Determine the [x, y] coordinate at the center of the cell enclosing the given text.  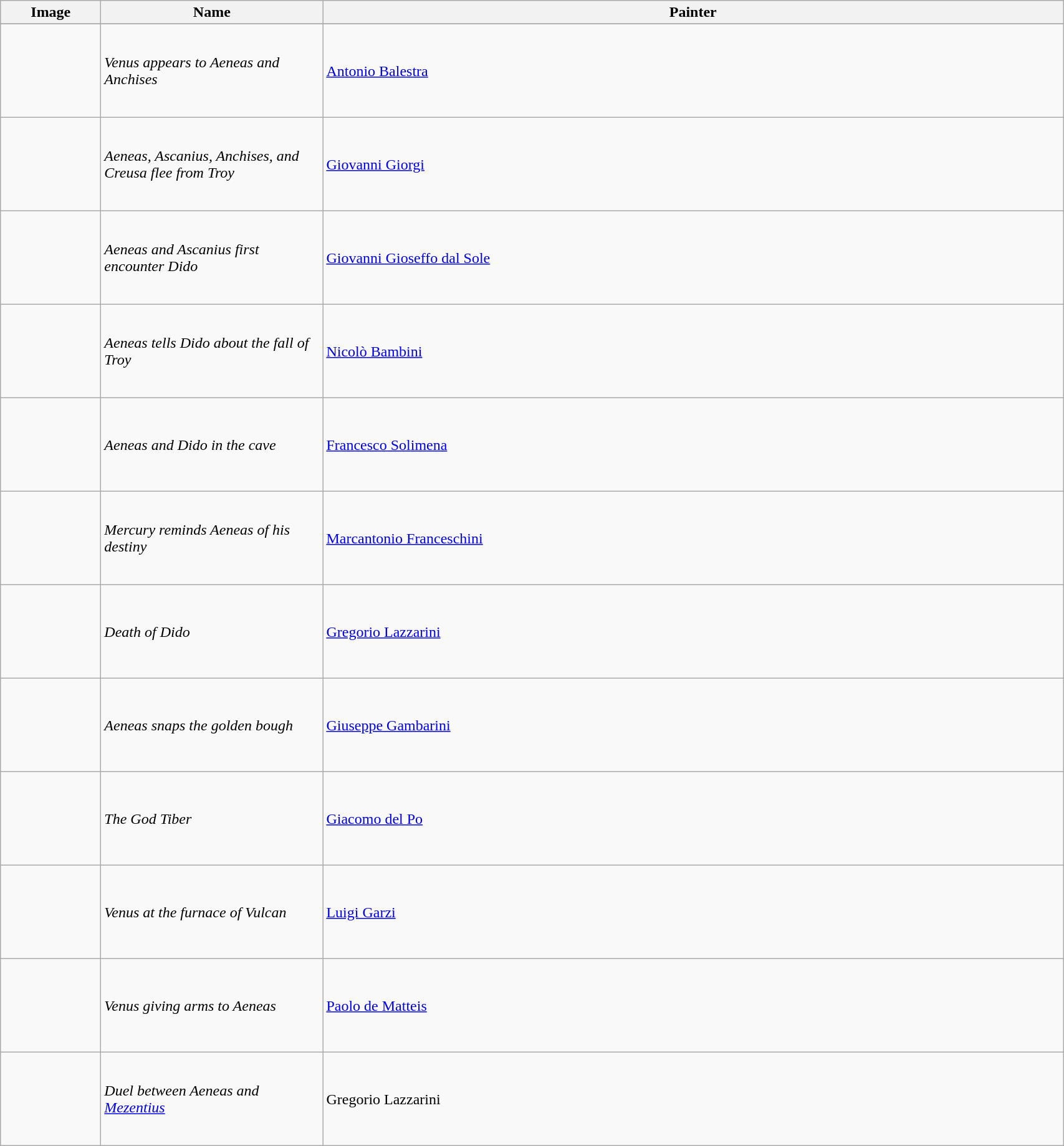
Aeneas snaps the golden bough [212, 725]
Aeneas and Dido in the cave [212, 445]
Giovanni Gioseffo dal Sole [693, 258]
Giacomo del Po [693, 819]
Aeneas tells Dido about the fall of Troy [212, 351]
Aeneas, Ascanius, Anchises, and Creusa flee from Troy [212, 165]
Painter [693, 12]
Name [212, 12]
Venus giving arms to Aeneas [212, 1006]
Nicolò Bambini [693, 351]
Antonio Balestra [693, 71]
Aeneas and Ascanius first encounter Dido [212, 258]
Mercury reminds Aeneas of his destiny [212, 538]
Giuseppe Gambarini [693, 725]
The God Tiber [212, 819]
Paolo de Matteis [693, 1006]
Death of Dido [212, 632]
Giovanni Giorgi [693, 165]
Francesco Solimena [693, 445]
Marcantonio Franceschini [693, 538]
Luigi Garzi [693, 912]
Duel between Aeneas and Mezentius [212, 1099]
Image [51, 12]
Venus appears to Aeneas and Anchises [212, 71]
Venus at the furnace of Vulcan [212, 912]
